Output the (x, y) coordinate of the center of the cell containing the given text.  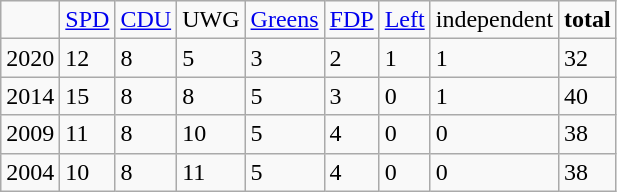
SPD (88, 20)
Greens (284, 20)
32 (588, 58)
40 (588, 96)
independent (494, 20)
15 (88, 96)
Left (404, 20)
2020 (30, 58)
12 (88, 58)
2004 (30, 172)
total (588, 20)
CDU (146, 20)
UWG (211, 20)
FDP (352, 20)
2009 (30, 134)
2014 (30, 96)
2 (352, 58)
